Find where the given text appears and provide that cell's center as [X, Y] coordinate. 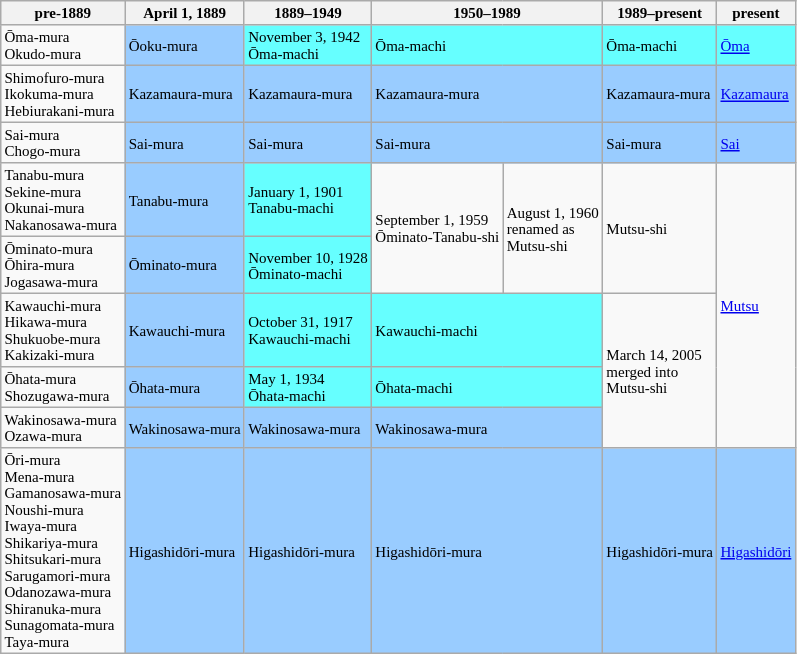
Ōhata-machi [488, 387]
May 1, 1934Ōhata-machi [308, 387]
October 31, 1917Kawauchi-machi [308, 330]
Mutsu [756, 306]
Ōoku-mura [185, 45]
Kawauchi-mura [185, 330]
Sai-muraChogo-mura [63, 142]
Ōminato-muraŌhira-muraJogasawa-mura [63, 264]
Shimofuro-muraIkokuma-muraHebiurakani-mura [63, 94]
Ōminato-mura [185, 264]
April 1, 1889 [185, 13]
Ōri-muraMena-muraGamanosawa-muraNoushi-muraIwaya-muraShikariya-muraShitsukari-muraSarugamori-muraOdanozawa-muraShiranuka-muraSunagomata-muraTaya-mura [63, 551]
Higashidōri [756, 551]
Sai [756, 142]
Kawauchi-machi [488, 330]
Ōhata-mura [185, 387]
November 3, 1942Ōma-machi [308, 45]
Ōhata-muraShozugawa-mura [63, 387]
Ōma [756, 45]
Ōma-muraOkudo-mura [63, 45]
1950–1989 [488, 13]
pre-1889 [63, 13]
1989–present [660, 13]
present [756, 13]
Kawauchi-muraHikawa-muraShukuobe-muraKakizaki-mura [63, 330]
Tanabu-muraSekine-muraOkunai-muraNakanosawa-mura [63, 200]
August 1, 1960renamed asMutsu-shi [553, 228]
September 1, 1959Ōminato-Tanabu-shi [438, 228]
1889–1949 [308, 13]
Tanabu-mura [185, 200]
January 1, 1901Tanabu-machi [308, 200]
March 14, 2005merged intoMutsu-shi [660, 370]
Wakinosawa-muraOzawa-mura [63, 427]
Mutsu-shi [660, 228]
Kazamaura [756, 94]
November 10, 1928Ōminato-machi [308, 264]
